Identify which cell holds the provided text, then report its (x, y) central coordinate. 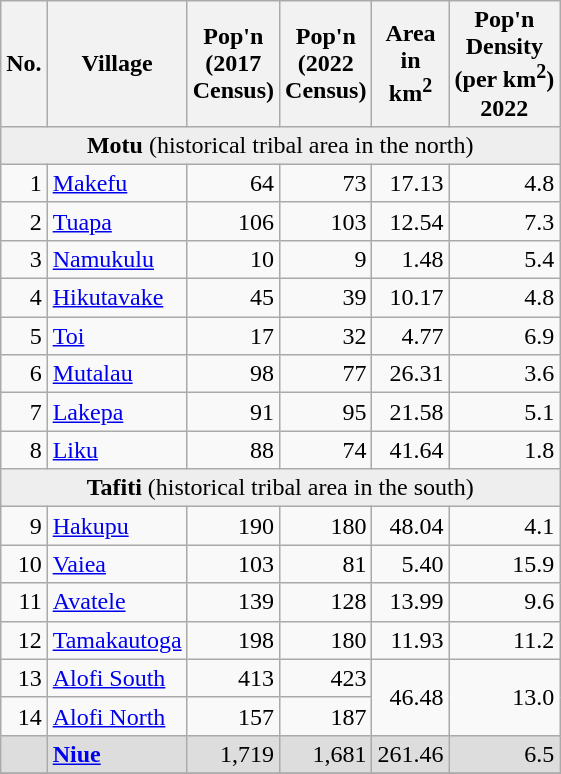
Areainkm2 (410, 64)
3 (24, 259)
Motu (historical tribal area in the north) (280, 145)
88 (233, 450)
Lakepa (117, 412)
Alofi North (117, 716)
No. (24, 64)
7.3 (504, 221)
106 (233, 221)
Alofi South (117, 678)
6.9 (504, 336)
Village (117, 64)
3.6 (504, 374)
1 (24, 183)
261.46 (410, 754)
46.48 (410, 697)
13 (24, 678)
198 (233, 640)
413 (233, 678)
10.17 (410, 298)
423 (326, 678)
91 (233, 412)
8 (24, 450)
1.48 (410, 259)
5.4 (504, 259)
2 (24, 221)
74 (326, 450)
45 (233, 298)
Toi (117, 336)
17 (233, 336)
6 (24, 374)
26.31 (410, 374)
Tafiti (historical tribal area in the south) (280, 488)
157 (233, 716)
187 (326, 716)
1,719 (233, 754)
12 (24, 640)
48.04 (410, 526)
32 (326, 336)
Pop'n (2022 Census) (326, 64)
6.5 (504, 754)
1.8 (504, 450)
Tuapa (117, 221)
Hikutavake (117, 298)
81 (326, 564)
11.2 (504, 640)
Liku (117, 450)
190 (233, 526)
17.13 (410, 183)
11 (24, 602)
Vaiea (117, 564)
5 (24, 336)
11.93 (410, 640)
21.58 (410, 412)
77 (326, 374)
98 (233, 374)
Tamakautoga (117, 640)
4 (24, 298)
Namukulu (117, 259)
Niue (117, 754)
Mutalau (117, 374)
7 (24, 412)
4.77 (410, 336)
15.9 (504, 564)
39 (326, 298)
Pop'n (2017 Census) (233, 64)
5.40 (410, 564)
41.64 (410, 450)
139 (233, 602)
12.54 (410, 221)
13.99 (410, 602)
128 (326, 602)
5.1 (504, 412)
14 (24, 716)
13.0 (504, 697)
4.1 (504, 526)
95 (326, 412)
Hakupu (117, 526)
1,681 (326, 754)
64 (233, 183)
73 (326, 183)
Pop'n Density(per km2)2022 (504, 64)
Makefu (117, 183)
Avatele (117, 602)
9.6 (504, 602)
